Output the [x, y] coordinate of the center of the cell containing the given text.  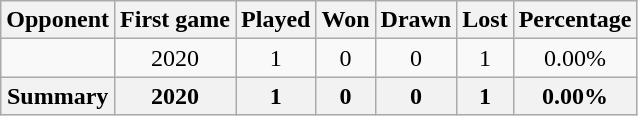
Percentage [575, 20]
Lost [485, 20]
Played [276, 20]
Won [346, 20]
Drawn [416, 20]
First game [176, 20]
Summary [58, 96]
Opponent [58, 20]
